Scan for the cell matching the given text and deliver its (x, y) coordinate at center. 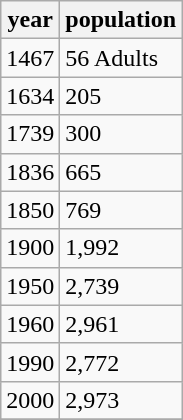
1,992 (121, 248)
1836 (30, 172)
665 (121, 172)
2,739 (121, 286)
1990 (30, 362)
1960 (30, 324)
1950 (30, 286)
population (121, 20)
year (30, 20)
2000 (30, 400)
2,973 (121, 400)
1900 (30, 248)
205 (121, 96)
56 Adults (121, 58)
2,772 (121, 362)
2,961 (121, 324)
1850 (30, 210)
1467 (30, 58)
300 (121, 134)
1634 (30, 96)
1739 (30, 134)
769 (121, 210)
